Provide the [x, y] coordinate of the cell's center where the given text is located.  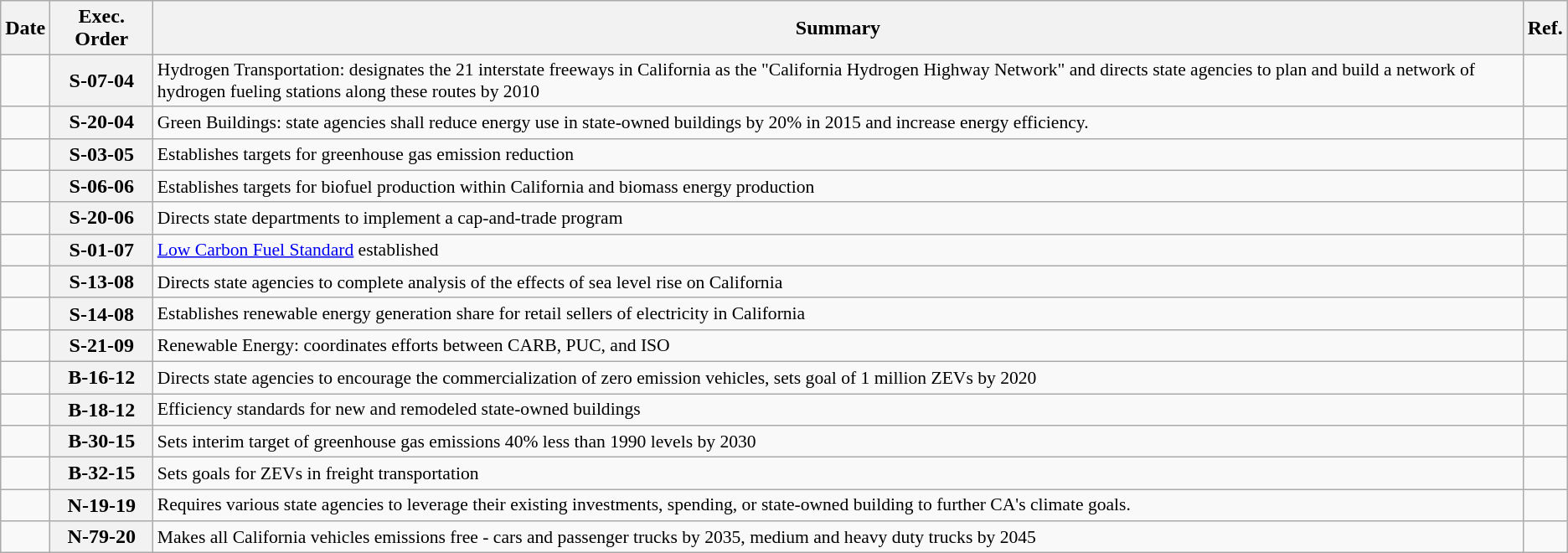
S-13-08 [102, 282]
S-20-04 [102, 122]
Directs state departments to implement a cap-and-trade program [838, 218]
Sets interim target of greenhouse gas emissions 40% less than 1990 levels by 2030 [838, 442]
S-21-09 [102, 345]
Efficiency standards for new and remodeled state-owned buildings [838, 410]
Directs state agencies to encourage the commercialization of zero emission vehicles, sets goal of 1 million ZEVs by 2020 [838, 377]
B-18-12 [102, 410]
Establishes renewable energy generation share for retail sellers of electricity in California [838, 313]
N-79-20 [102, 537]
Ref. [1545, 28]
Establishes targets for biofuel production within California and biomass energy production [838, 186]
Low Carbon Fuel Standard established [838, 250]
S-07-04 [102, 80]
Requires various state agencies to leverage their existing investments, spending, or state-owned building to further CA's climate goals. [838, 505]
S-20-06 [102, 218]
B-30-15 [102, 442]
S-14-08 [102, 313]
Green Buildings: state agencies shall reduce energy use in state-owned buildings by 20% in 2015 and increase energy efficiency. [838, 122]
Exec. Order [102, 28]
Directs state agencies to complete analysis of the effects of sea level rise on California [838, 282]
Summary [838, 28]
Establishes targets for greenhouse gas emission reduction [838, 154]
B-16-12 [102, 377]
S-01-07 [102, 250]
N-19-19 [102, 505]
Date [25, 28]
B-32-15 [102, 473]
S-06-06 [102, 186]
Sets goals for ZEVs in freight transportation [838, 473]
S-03-05 [102, 154]
Makes all California vehicles emissions free - cars and passenger trucks by 2035, medium and heavy duty trucks by 2045 [838, 537]
Renewable Energy: coordinates efforts between CARB, PUC, and ISO [838, 345]
